Determine the (x, y) coordinate at the center of the cell enclosing the given text.  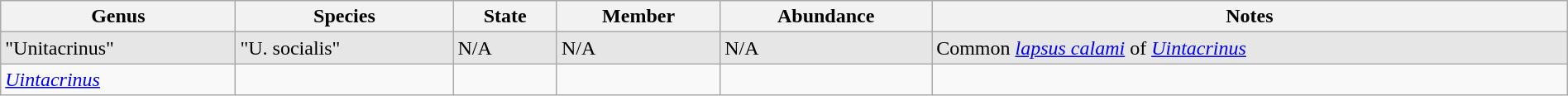
"Unitacrinus" (118, 48)
Member (638, 17)
Species (344, 17)
Genus (118, 17)
"U. socialis" (344, 48)
Common lapsus calami of Uintacrinus (1250, 48)
Notes (1250, 17)
Abundance (826, 17)
State (505, 17)
Uintacrinus (118, 79)
